Return [x, y] of the center of cell containing provided text 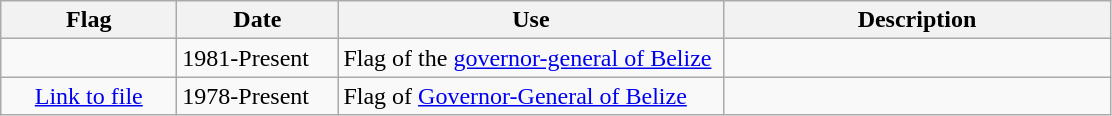
Use [531, 20]
Date [258, 20]
Flag [89, 20]
Description [917, 20]
Flag of the governor-general of Belize [531, 58]
1981-Present [258, 58]
Link to file [89, 96]
Flag of Governor-General of Belize [531, 96]
1978-Present [258, 96]
